Output the [X, Y] coordinate of the center of the cell containing the given text.  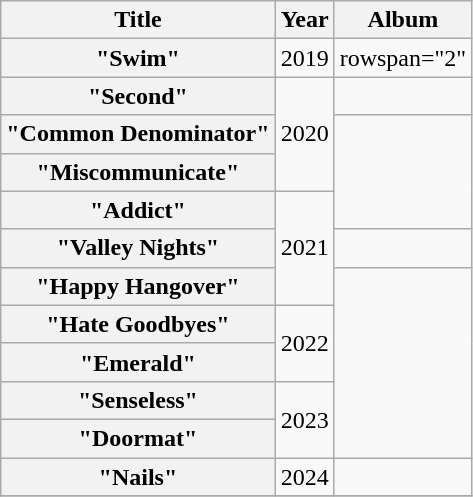
2020 [304, 134]
"Second" [138, 96]
"Miscommunicate" [138, 172]
rowspan="2" [403, 58]
"Doormat" [138, 438]
"Swim" [138, 58]
2024 [304, 477]
"Hate Goodbyes" [138, 324]
"Emerald" [138, 362]
"Valley Nights" [138, 248]
2021 [304, 248]
"Addict" [138, 210]
2019 [304, 58]
2022 [304, 343]
"Happy Hangover" [138, 286]
Year [304, 20]
"Senseless" [138, 400]
Album [403, 20]
2023 [304, 419]
"Common Denominator" [138, 134]
Title [138, 20]
"Nails" [138, 477]
